From the cell containing the given text, extract its center point as (X, Y) coordinate. 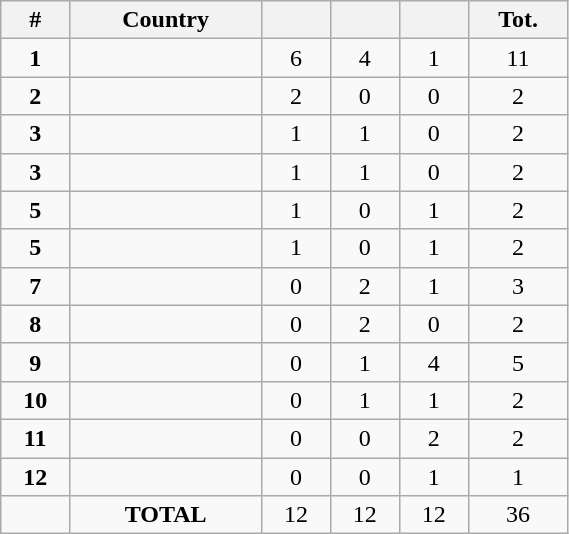
36 (518, 515)
9 (36, 362)
7 (36, 286)
Tot. (518, 20)
6 (296, 58)
Country (166, 20)
# (36, 20)
TOTAL (166, 515)
10 (36, 400)
8 (36, 324)
